Search for the cell housing the specified text and yield its [X, Y] center coordinate. 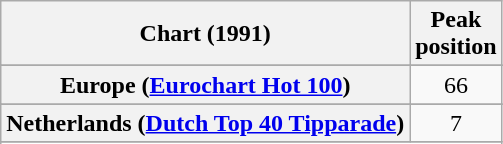
66 [456, 85]
Europe (Eurochart Hot 100) [206, 85]
7 [456, 123]
Netherlands (Dutch Top 40 Tipparade) [206, 123]
Peakposition [456, 34]
Chart (1991) [206, 34]
